Find where the given text appears and provide that cell's center as (X, Y) coordinate. 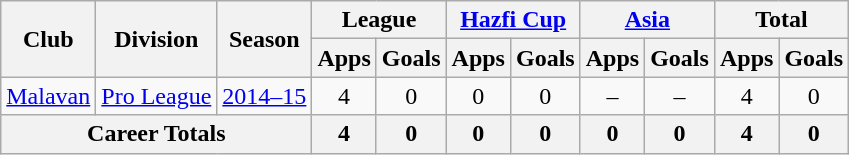
Season (264, 39)
League (379, 20)
Hazfi Cup (513, 20)
Asia (647, 20)
Career Totals (156, 134)
Malavan (48, 96)
Total (781, 20)
Pro League (156, 96)
Division (156, 39)
Club (48, 39)
2014–15 (264, 96)
